Extract the (X, Y) coordinate from the center of the cell holding the provided text.  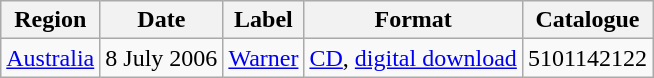
Label (264, 20)
Region (50, 20)
5101142122 (587, 58)
8 July 2006 (162, 58)
CD, digital download (413, 58)
Warner (264, 58)
Date (162, 20)
Format (413, 20)
Catalogue (587, 20)
Australia (50, 58)
